Determine the (X, Y) coordinate at the center of the cell enclosing the given text.  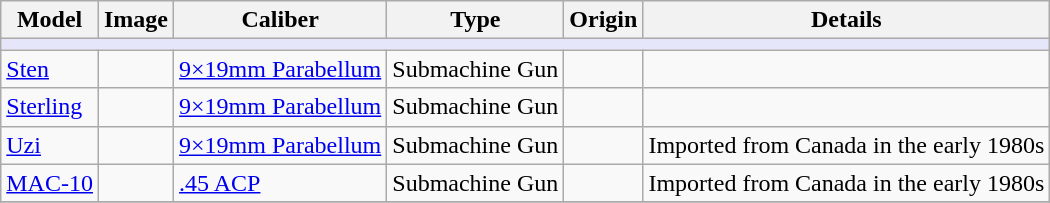
Type (476, 20)
MAC-10 (50, 183)
Uzi (50, 145)
Caliber (280, 20)
Sterling (50, 107)
Sten (50, 69)
Origin (604, 20)
Image (136, 20)
Details (846, 20)
.45 ACP (280, 183)
Model (50, 20)
